Pinpoint the cell where the given text exists, returning its (X, Y) midpoint coordinate. 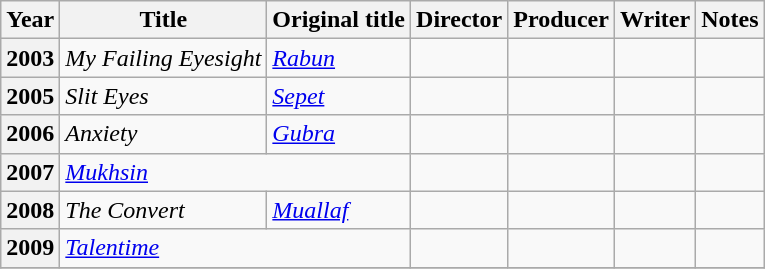
Slit Eyes (164, 96)
2009 (30, 248)
2005 (30, 96)
Notes (730, 20)
Anxiety (164, 134)
Muallaf (339, 210)
Director (460, 20)
Writer (654, 20)
Mukhsin (236, 172)
2003 (30, 58)
Producer (562, 20)
2006 (30, 134)
The Convert (164, 210)
My Failing Eyesight (164, 58)
2007 (30, 172)
Original title (339, 20)
2008 (30, 210)
Gubra (339, 134)
Talentime (236, 248)
Sepet (339, 96)
Year (30, 20)
Rabun (339, 58)
Title (164, 20)
